Determine the [X, Y] coordinate at the center of the cell enclosing the given text.  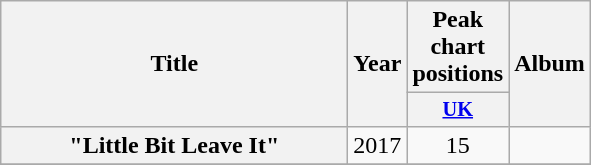
2017 [378, 145]
UK [458, 110]
Title [174, 64]
Album [550, 64]
Peak chart positions [458, 47]
Year [378, 64]
"Little Bit Leave It" [174, 145]
15 [458, 145]
